Return (X, Y) of the center of cell containing provided text 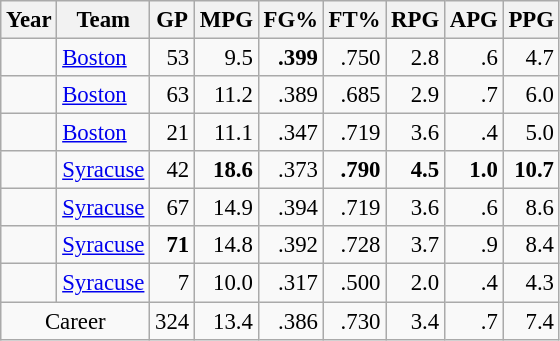
GP (172, 20)
3.7 (416, 245)
FG% (290, 20)
8.4 (531, 245)
.389 (290, 95)
13.4 (226, 321)
4.5 (416, 170)
6.0 (531, 95)
Year (29, 20)
RPG (416, 20)
MPG (226, 20)
8.6 (531, 208)
FT% (354, 20)
10.7 (531, 170)
63 (172, 95)
.392 (290, 245)
.750 (354, 58)
.394 (290, 208)
Team (104, 20)
.9 (474, 245)
.790 (354, 170)
PPG (531, 20)
11.2 (226, 95)
.347 (290, 133)
1.0 (474, 170)
.500 (354, 283)
71 (172, 245)
.728 (354, 245)
324 (172, 321)
4.3 (531, 283)
9.5 (226, 58)
.399 (290, 58)
5.0 (531, 133)
53 (172, 58)
.386 (290, 321)
2.9 (416, 95)
67 (172, 208)
7 (172, 283)
42 (172, 170)
11.1 (226, 133)
APG (474, 20)
18.6 (226, 170)
Career (76, 321)
3.4 (416, 321)
4.7 (531, 58)
14.8 (226, 245)
.730 (354, 321)
14.9 (226, 208)
7.4 (531, 321)
10.0 (226, 283)
2.0 (416, 283)
.685 (354, 95)
2.8 (416, 58)
.317 (290, 283)
21 (172, 133)
.373 (290, 170)
